Pinpoint the cell where the given text exists, returning its (x, y) midpoint coordinate. 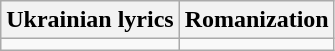
Ukrainian lyrics (90, 20)
Romanization (256, 20)
